Pinpoint the cell where the given text exists, returning its [X, Y] midpoint coordinate. 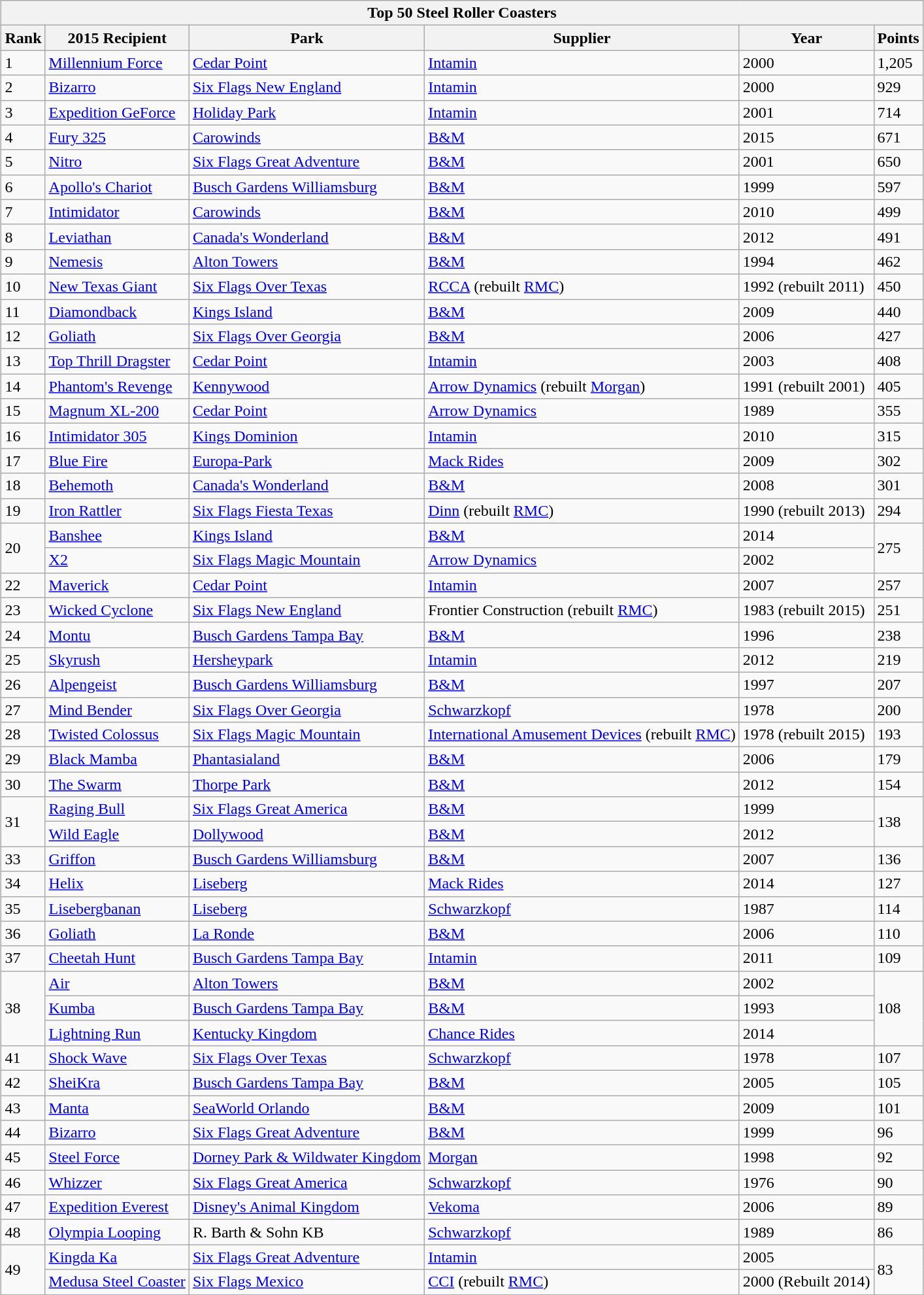
Park [306, 38]
1991 (rebuilt 2001) [806, 386]
44 [24, 1133]
41 [24, 1058]
Lightning Run [117, 1033]
207 [898, 684]
28 [24, 735]
Alpengeist [117, 684]
83 [898, 1270]
Lisebergbanan [117, 909]
The Swarm [117, 784]
Intimidator 305 [117, 436]
408 [898, 362]
Wild Eagle [117, 834]
31 [24, 822]
Shock Wave [117, 1058]
4 [24, 137]
Dollywood [306, 834]
109 [898, 958]
7 [24, 212]
Wicked Cyclone [117, 610]
Year [806, 38]
2015 [806, 137]
2 [24, 88]
114 [898, 909]
Kumba [117, 1008]
Hersheypark [306, 660]
1994 [806, 261]
107 [898, 1058]
Blue Fire [117, 461]
Olympia Looping [117, 1232]
Manta [117, 1108]
Helix [117, 884]
10 [24, 286]
Cheetah Hunt [117, 958]
302 [898, 461]
92 [898, 1158]
Nitro [117, 162]
1997 [806, 684]
110 [898, 933]
Fury 325 [117, 137]
36 [24, 933]
Six Flags Mexico [306, 1282]
2011 [806, 958]
1998 [806, 1158]
238 [898, 635]
Black Mamba [117, 760]
101 [898, 1108]
491 [898, 237]
427 [898, 337]
Points [898, 38]
294 [898, 511]
2008 [806, 486]
Europa-Park [306, 461]
Dorney Park & Wildwater Kingdom [306, 1158]
Expedition GeForce [117, 112]
9 [24, 261]
86 [898, 1232]
Kentucky Kingdom [306, 1033]
251 [898, 610]
37 [24, 958]
Whizzer [117, 1183]
1983 (rebuilt 2015) [806, 610]
48 [24, 1232]
Arrow Dynamics (rebuilt Morgan) [582, 386]
96 [898, 1133]
89 [898, 1207]
440 [898, 312]
R. Barth & Sohn KB [306, 1232]
19 [24, 511]
25 [24, 660]
1976 [806, 1183]
Millennium Force [117, 63]
Six Flags Fiesta Texas [306, 511]
1990 (rebuilt 2013) [806, 511]
29 [24, 760]
671 [898, 137]
6 [24, 187]
38 [24, 1008]
30 [24, 784]
138 [898, 822]
219 [898, 660]
Kennywood [306, 386]
Vekoma [582, 1207]
105 [898, 1083]
Mind Bender [117, 709]
17 [24, 461]
Thorpe Park [306, 784]
Intimidator [117, 212]
Kingda Ka [117, 1257]
11 [24, 312]
Apollo's Chariot [117, 187]
Banshee [117, 535]
Expedition Everest [117, 1207]
33 [24, 859]
462 [898, 261]
90 [898, 1183]
12 [24, 337]
499 [898, 212]
2000 (Rebuilt 2014) [806, 1282]
Montu [117, 635]
301 [898, 486]
8 [24, 237]
26 [24, 684]
CCI (rebuilt RMC) [582, 1282]
Rank [24, 38]
X2 [117, 560]
127 [898, 884]
45 [24, 1158]
Behemoth [117, 486]
154 [898, 784]
SheiKra [117, 1083]
La Ronde [306, 933]
2015 Recipient [117, 38]
405 [898, 386]
24 [24, 635]
22 [24, 585]
27 [24, 709]
35 [24, 909]
SeaWorld Orlando [306, 1108]
Chance Rides [582, 1033]
714 [898, 112]
1993 [806, 1008]
Griffon [117, 859]
Top 50 Steel Roller Coasters [462, 13]
34 [24, 884]
20 [24, 548]
275 [898, 548]
3 [24, 112]
136 [898, 859]
43 [24, 1108]
929 [898, 88]
1 [24, 63]
Frontier Construction (rebuilt RMC) [582, 610]
14 [24, 386]
Twisted Colossus [117, 735]
Medusa Steel Coaster [117, 1282]
International Amusement Devices (rebuilt RMC) [582, 735]
23 [24, 610]
Raging Bull [117, 809]
1992 (rebuilt 2011) [806, 286]
Morgan [582, 1158]
Skyrush [117, 660]
315 [898, 436]
200 [898, 709]
Diamondback [117, 312]
Air [117, 983]
450 [898, 286]
Holiday Park [306, 112]
5 [24, 162]
13 [24, 362]
15 [24, 411]
Nemesis [117, 261]
Supplier [582, 38]
650 [898, 162]
18 [24, 486]
1987 [806, 909]
Steel Force [117, 1158]
Iron Rattler [117, 511]
179 [898, 760]
49 [24, 1270]
Magnum XL-200 [117, 411]
1996 [806, 635]
257 [898, 585]
Maverick [117, 585]
46 [24, 1183]
Top Thrill Dragster [117, 362]
1,205 [898, 63]
Disney's Animal Kingdom [306, 1207]
2003 [806, 362]
193 [898, 735]
Phantasialand [306, 760]
355 [898, 411]
Leviathan [117, 237]
RCCA (rebuilt RMC) [582, 286]
597 [898, 187]
Kings Dominion [306, 436]
16 [24, 436]
Dinn (rebuilt RMC) [582, 511]
42 [24, 1083]
47 [24, 1207]
New Texas Giant [117, 286]
1978 (rebuilt 2015) [806, 735]
Phantom's Revenge [117, 386]
108 [898, 1008]
